Pinpoint the cell where the given text exists, returning its (X, Y) midpoint coordinate. 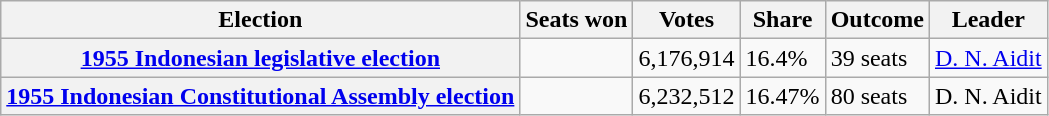
1955 Indonesian legislative election (260, 58)
1955 Indonesian Constitutional Assembly election (260, 96)
16.47% (782, 96)
Votes (686, 20)
16.4% (782, 58)
Seats won (576, 20)
Outcome (877, 20)
80 seats (877, 96)
Share (782, 20)
39 seats (877, 58)
Leader (988, 20)
Election (260, 20)
6,232,512 (686, 96)
6,176,914 (686, 58)
